Detect which cell encompasses the target text, then output its [X, Y] center coordinate. 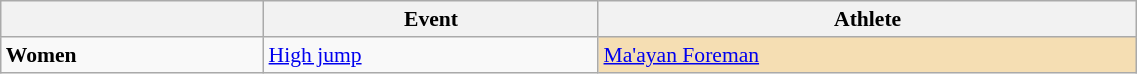
Women [132, 55]
High jump [432, 55]
Athlete [867, 19]
Ma'ayan Foreman [867, 55]
Event [432, 19]
